Identify which cell holds the provided text, then report its (X, Y) central coordinate. 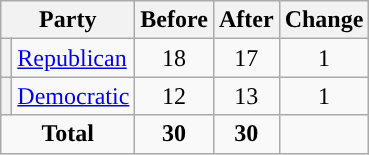
Before (174, 20)
Republican (74, 58)
Party (68, 20)
17 (246, 58)
Total (68, 134)
18 (174, 58)
13 (246, 96)
After (246, 20)
Democratic (74, 96)
Change (324, 20)
12 (174, 96)
